Scan for the cell matching the given text and deliver its (x, y) coordinate at center. 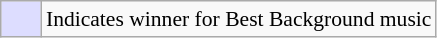
Indicates winner for Best Background music (239, 19)
